Extract the [X, Y] coordinate from the center of the cell holding the provided text.  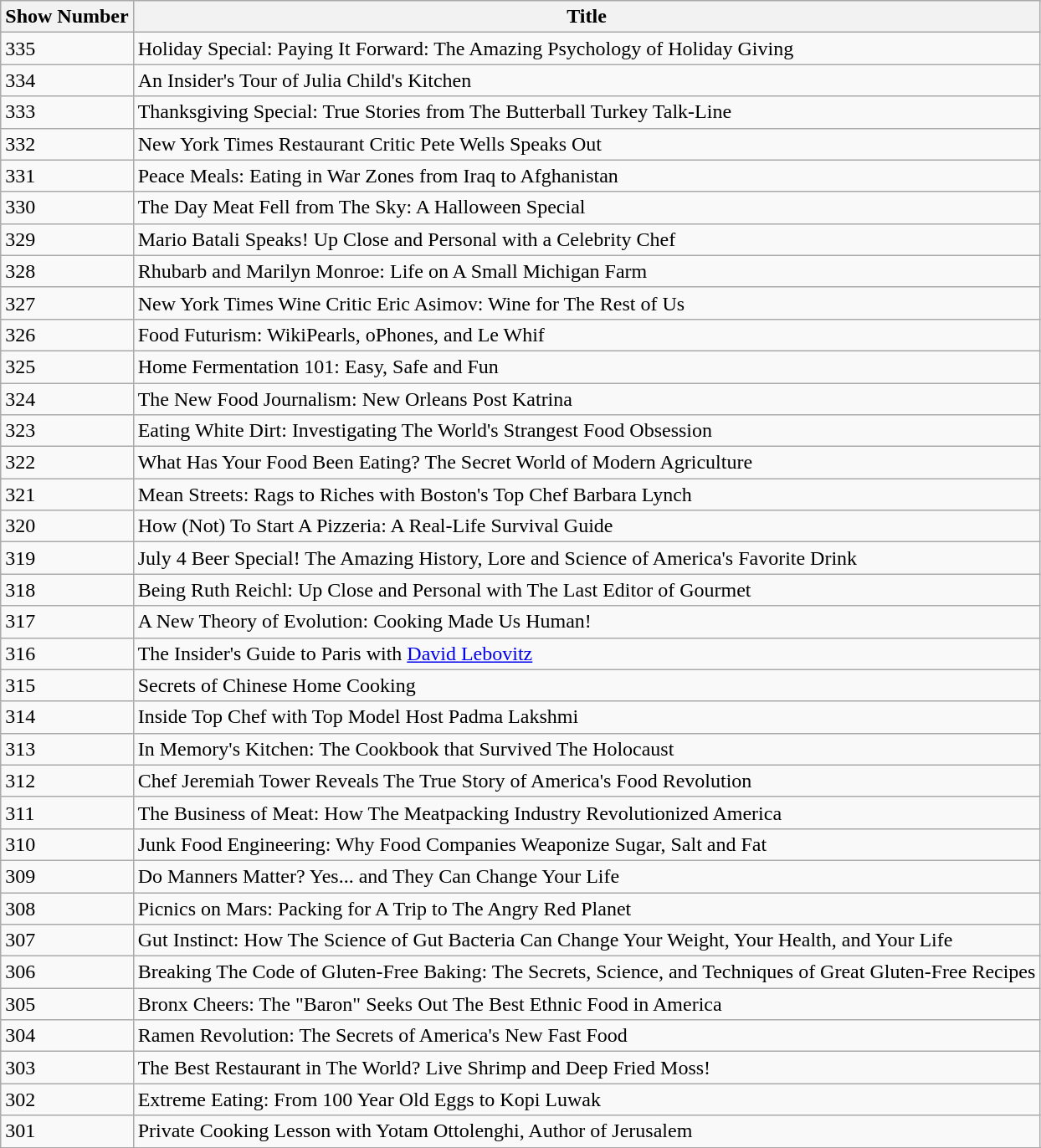
Peace Meals: Eating in War Zones from Iraq to Afghanistan [587, 176]
321 [67, 495]
335 [67, 49]
310 [67, 844]
314 [67, 717]
Secrets of Chinese Home Cooking [587, 685]
New York Times Restaurant Critic Pete Wells Speaks Out [587, 144]
334 [67, 80]
301 [67, 1131]
325 [67, 366]
323 [67, 431]
Private Cooking Lesson with Yotam Ottolenghi, Author of Jerusalem [587, 1131]
July 4 Beer Special! The Amazing History, Lore and Science of America's Favorite Drink [587, 558]
319 [67, 558]
Rhubarb and Marilyn Monroe: Life on A Small Michigan Farm [587, 271]
Gut Instinct: How The Science of Gut Bacteria Can Change Your Weight, Your Health, and Your Life [587, 940]
308 [67, 908]
The Business of Meat: How The Meatpacking Industry Revolutionized America [587, 812]
317 [67, 622]
326 [67, 335]
Chef Jeremiah Tower Reveals The True Story of America's Food Revolution [587, 781]
332 [67, 144]
An Insider's Tour of Julia Child's Kitchen [587, 80]
330 [67, 208]
316 [67, 653]
Bronx Cheers: The "Baron" Seeks Out The Best Ethnic Food in America [587, 1004]
Being Ruth Reichl: Up Close and Personal with The Last Editor of Gourmet [587, 590]
The Best Restaurant in The World? Live Shrimp and Deep Fried Moss! [587, 1068]
303 [67, 1068]
The New Food Journalism: New Orleans Post Katrina [587, 399]
Junk Food Engineering: Why Food Companies Weaponize Sugar, Salt and Fat [587, 844]
Inside Top Chef with Top Model Host Padma Lakshmi [587, 717]
318 [67, 590]
The Day Meat Fell from The Sky: A Halloween Special [587, 208]
Holiday Special: Paying It Forward: The Amazing Psychology of Holiday Giving [587, 49]
315 [67, 685]
304 [67, 1036]
306 [67, 972]
328 [67, 271]
Picnics on Mars: Packing for A Trip to The Angry Red Planet [587, 908]
In Memory's Kitchen: The Cookbook that Survived The Holocaust [587, 749]
322 [67, 463]
329 [67, 239]
302 [67, 1099]
Do Manners Matter? Yes... and They Can Change Your Life [587, 876]
Mean Streets: Rags to Riches with Boston's Top Chef Barbara Lynch [587, 495]
Thanksgiving Special: True Stories from The Butterball Turkey Talk-Line [587, 112]
Mario Batali Speaks! Up Close and Personal with a Celebrity Chef [587, 239]
312 [67, 781]
324 [67, 399]
How (Not) To Start A Pizzeria: A Real-Life Survival Guide [587, 526]
Eating White Dirt: Investigating The World's Strangest Food Obsession [587, 431]
327 [67, 303]
333 [67, 112]
Ramen Revolution: The Secrets of America's New Fast Food [587, 1036]
Breaking The Code of Gluten-Free Baking: The Secrets, Science, and Techniques of Great Gluten-Free Recipes [587, 972]
331 [67, 176]
Home Fermentation 101: Easy, Safe and Fun [587, 366]
What Has Your Food Been Eating? The Secret World of Modern Agriculture [587, 463]
320 [67, 526]
305 [67, 1004]
311 [67, 812]
309 [67, 876]
Title [587, 17]
307 [67, 940]
New York Times Wine Critic Eric Asimov: Wine for The Rest of Us [587, 303]
Food Futurism: WikiPearls, oPhones, and Le Whif [587, 335]
The Insider's Guide to Paris with David Lebovitz [587, 653]
313 [67, 749]
Extreme Eating: From 100 Year Old Eggs to Kopi Luwak [587, 1099]
Show Number [67, 17]
A New Theory of Evolution: Cooking Made Us Human! [587, 622]
